Provide the [x, y] coordinate of the cell's center where the given text is located.  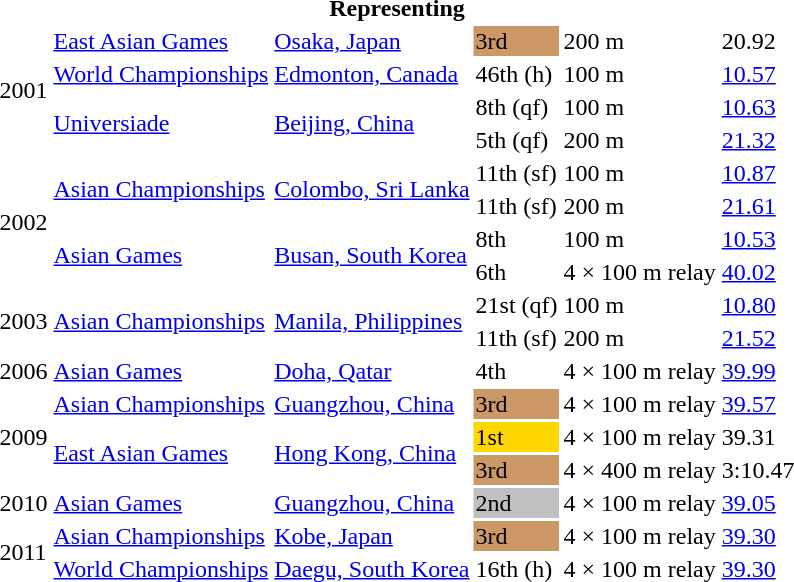
Universiade [161, 124]
46th (h) [516, 74]
World Championships [161, 74]
4th [516, 371]
8th [516, 239]
5th (qf) [516, 140]
Hong Kong, China [372, 454]
4 × 400 m relay [640, 470]
21st (qf) [516, 305]
1st [516, 437]
8th (qf) [516, 107]
Osaka, Japan [372, 41]
Busan, South Korea [372, 256]
2nd [516, 503]
Manila, Philippines [372, 322]
Beijing, China [372, 124]
Colombo, Sri Lanka [372, 190]
Doha, Qatar [372, 371]
Kobe, Japan [372, 536]
Edmonton, Canada [372, 74]
6th [516, 272]
